Scan for the cell matching the given text and deliver its [X, Y] coordinate at center. 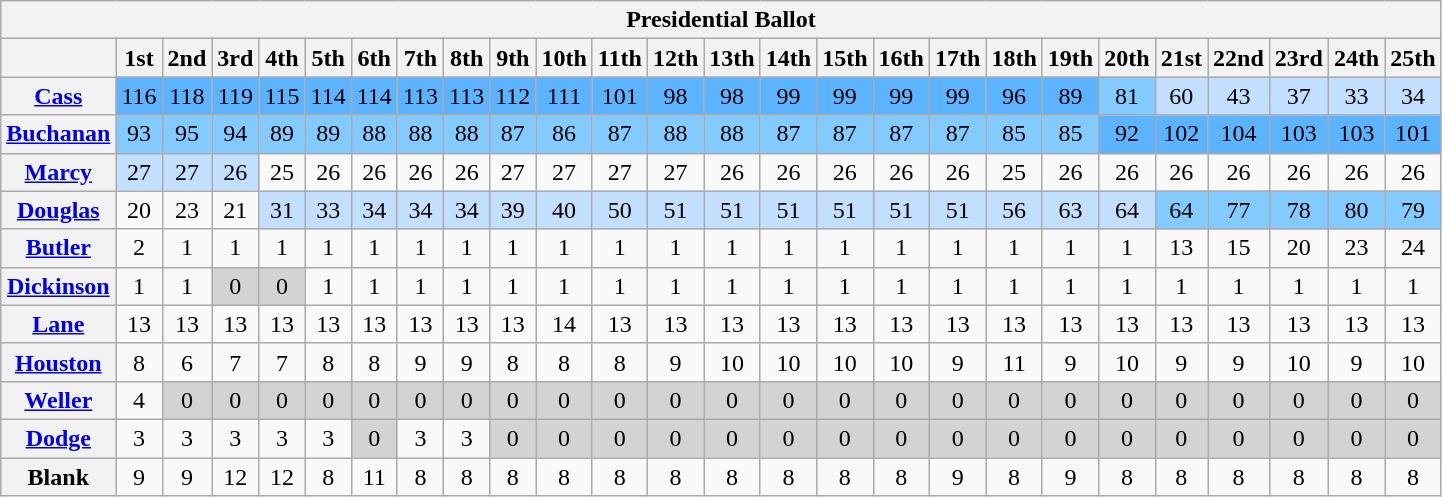
86 [564, 134]
Weller [58, 400]
3rd [236, 58]
31 [282, 210]
56 [1014, 210]
37 [1298, 96]
Dickinson [58, 286]
104 [1239, 134]
Cass [58, 96]
4th [282, 58]
10th [564, 58]
24th [1356, 58]
20th [1127, 58]
17th [957, 58]
5th [328, 58]
14th [788, 58]
16th [901, 58]
93 [139, 134]
19th [1070, 58]
94 [236, 134]
21st [1181, 58]
13th [732, 58]
11th [620, 58]
63 [1070, 210]
102 [1181, 134]
50 [620, 210]
112 [513, 96]
2nd [187, 58]
78 [1298, 210]
21 [236, 210]
1st [139, 58]
7th [420, 58]
80 [1356, 210]
Butler [58, 248]
18th [1014, 58]
12th [675, 58]
95 [187, 134]
116 [139, 96]
15 [1239, 248]
96 [1014, 96]
Buchanan [58, 134]
119 [236, 96]
Houston [58, 362]
40 [564, 210]
2 [139, 248]
92 [1127, 134]
14 [564, 324]
9th [513, 58]
Blank [58, 477]
Dodge [58, 438]
Marcy [58, 172]
4 [139, 400]
Douglas [58, 210]
Lane [58, 324]
118 [187, 96]
60 [1181, 96]
24 [1413, 248]
25th [1413, 58]
79 [1413, 210]
15th [845, 58]
81 [1127, 96]
6 [187, 362]
23rd [1298, 58]
43 [1239, 96]
8th [467, 58]
6th [374, 58]
77 [1239, 210]
Presidential Ballot [721, 20]
22nd [1239, 58]
39 [513, 210]
115 [282, 96]
111 [564, 96]
